For the text-containing cell, return its midpoint in [x, y] coordinate format. 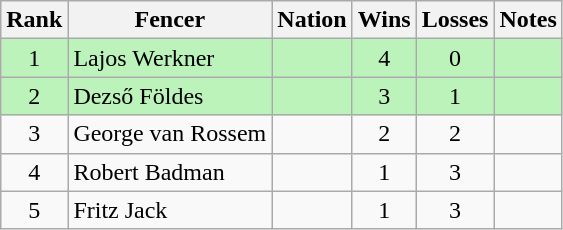
Fritz Jack [170, 210]
Dezső Földes [170, 96]
Rank [34, 20]
Nation [312, 20]
Lajos Werkner [170, 58]
Fencer [170, 20]
Robert Badman [170, 172]
Losses [455, 20]
George van Rossem [170, 134]
Wins [384, 20]
0 [455, 58]
Notes [528, 20]
5 [34, 210]
